Scan for the cell matching the given text and deliver its (X, Y) coordinate at center. 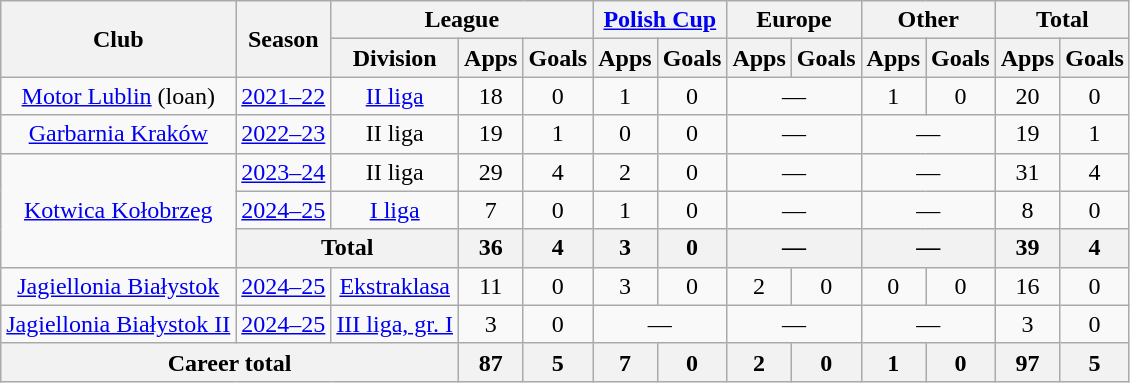
2023–24 (284, 172)
Season (284, 39)
20 (1027, 96)
Division (395, 58)
Jagiellonia Białystok (118, 286)
League (462, 20)
I liga (395, 210)
Polish Cup (660, 20)
11 (491, 286)
8 (1027, 210)
18 (491, 96)
Jagiellonia Białystok II (118, 324)
Career total (230, 362)
39 (1027, 248)
Kotwica Kołobrzeg (118, 210)
31 (1027, 172)
Garbarnia Kraków (118, 134)
87 (491, 362)
36 (491, 248)
Club (118, 39)
2022–23 (284, 134)
Ekstraklasa (395, 286)
III liga, gr. I (395, 324)
16 (1027, 286)
Other (928, 20)
Motor Lublin (loan) (118, 96)
Europe (794, 20)
97 (1027, 362)
29 (491, 172)
2021–22 (284, 96)
